Detect which cell encompasses the target text, then output its [X, Y] center coordinate. 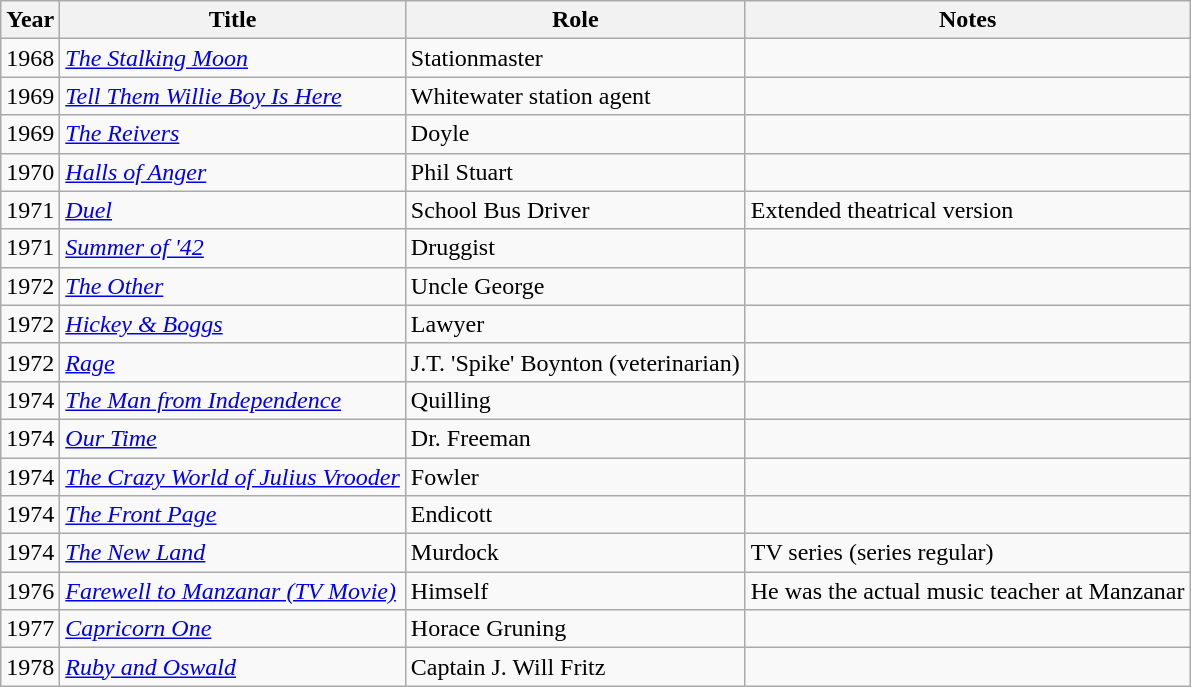
The Crazy World of Julius Vrooder [233, 477]
Dr. Freeman [575, 438]
1976 [30, 591]
1977 [30, 629]
The Other [233, 286]
Whitewater station agent [575, 96]
Tell Them Willie Boy Is Here [233, 96]
Extended theatrical version [968, 210]
Year [30, 20]
Notes [968, 20]
J.T. 'Spike' Boynton (veterinarian) [575, 362]
Endicott [575, 515]
Druggist [575, 248]
Himself [575, 591]
Summer of '42 [233, 248]
Duel [233, 210]
The New Land [233, 553]
Title [233, 20]
Captain J. Will Fritz [575, 667]
TV series (series regular) [968, 553]
The Front Page [233, 515]
Lawyer [575, 324]
Horace Gruning [575, 629]
Doyle [575, 134]
Capricorn One [233, 629]
Role [575, 20]
The Reivers [233, 134]
Farewell to Manzanar (TV Movie) [233, 591]
The Man from Independence [233, 400]
Ruby and Oswald [233, 667]
Phil Stuart [575, 172]
1968 [30, 58]
Halls of Anger [233, 172]
Hickey & Boggs [233, 324]
Rage [233, 362]
1970 [30, 172]
Our Time [233, 438]
Fowler [575, 477]
Stationmaster [575, 58]
The Stalking Moon [233, 58]
Murdock [575, 553]
1978 [30, 667]
School Bus Driver [575, 210]
He was the actual music teacher at Manzanar [968, 591]
Uncle George [575, 286]
Quilling [575, 400]
